Output the [x, y] coordinate of the center of the cell containing the given text.  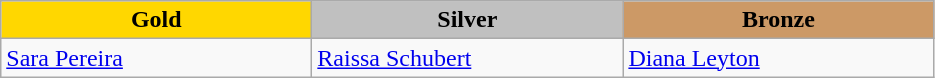
Bronze [778, 20]
Silver [468, 20]
Diana Leyton [778, 58]
Raissa Schubert [468, 58]
Sara Pereira [156, 58]
Gold [156, 20]
